Determine the [x, y] coordinate at the center of the cell enclosing the given text.  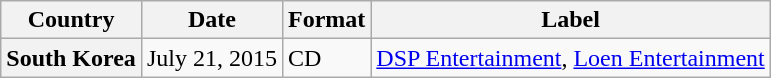
DSP Entertainment, Loen Entertainment [570, 58]
South Korea [72, 58]
Date [212, 20]
CD [326, 58]
Format [326, 20]
July 21, 2015 [212, 58]
Label [570, 20]
Country [72, 20]
